Return [X, Y] of the center of cell containing provided text 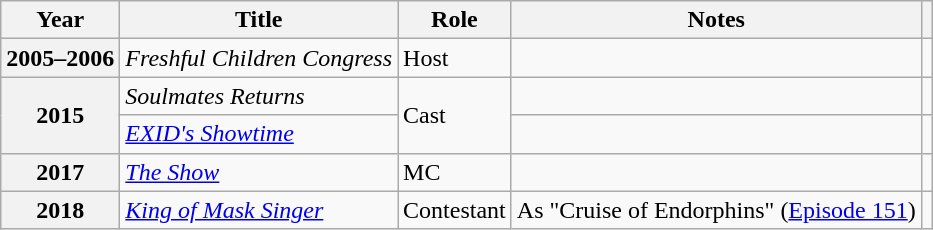
2015 [60, 115]
The Show [259, 172]
2005–2006 [60, 58]
As "Cruise of Endorphins" (Episode 151) [716, 210]
Contestant [455, 210]
Title [259, 20]
Freshful Children Congress [259, 58]
Role [455, 20]
2018 [60, 210]
Notes [716, 20]
MC [455, 172]
2017 [60, 172]
Cast [455, 115]
EXID's Showtime [259, 134]
Soulmates Returns [259, 96]
Host [455, 58]
Year [60, 20]
King of Mask Singer [259, 210]
